Return the (X, Y) coordinate for the center point of the cell that contains the specified text.  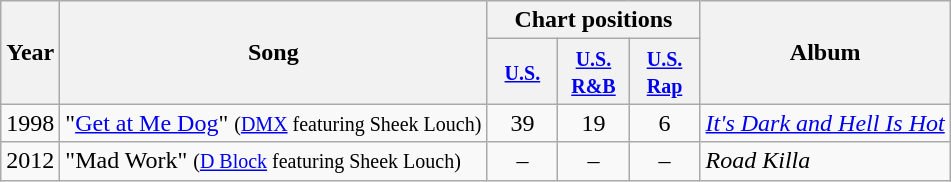
It's Dark and Hell Is Hot (825, 123)
Chart positions (594, 20)
U.S. Rap (664, 72)
19 (594, 123)
"Mad Work" (D Block featuring Sheek Louch) (274, 161)
Song (274, 52)
U.S. R&B (594, 72)
39 (522, 123)
"Get at Me Dog" (DMX featuring Sheek Louch) (274, 123)
6 (664, 123)
1998 (30, 123)
Road Killa (825, 161)
Album (825, 52)
Year (30, 52)
2012 (30, 161)
U.S. (522, 72)
